From the cell containing the given text, extract its center point as (X, Y) coordinate. 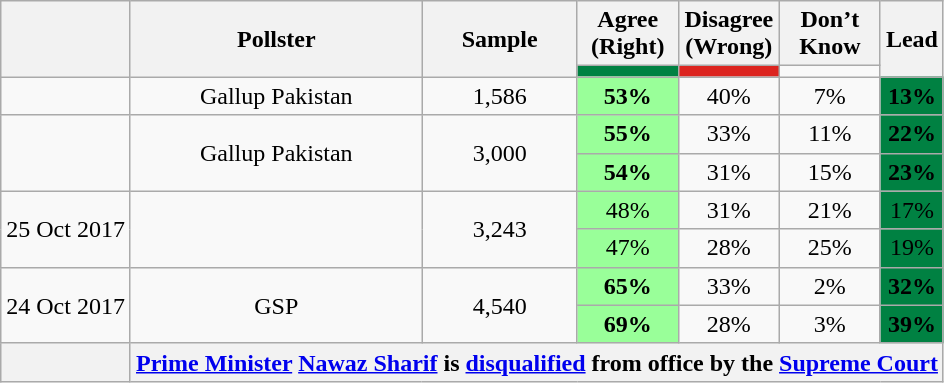
4,540 (500, 305)
7% (830, 96)
Don’t Know (830, 34)
32% (912, 286)
69% (628, 324)
GSP (276, 305)
19% (912, 248)
25 Oct 2017 (66, 229)
21% (830, 210)
3% (830, 324)
2% (830, 286)
Pollster (276, 39)
1,586 (500, 96)
Agree(Right) (628, 34)
Sample (500, 39)
25% (830, 248)
3,243 (500, 229)
39% (912, 324)
55% (628, 134)
47% (628, 248)
54% (628, 172)
Prime Minister Nawaz Sharif is disqualified from office by the Supreme Court (536, 362)
65% (628, 286)
48% (628, 210)
53% (628, 96)
13% (912, 96)
22% (912, 134)
11% (830, 134)
3,000 (500, 153)
23% (912, 172)
Disagree(Wrong) (728, 34)
Lead (912, 39)
24 Oct 2017 (66, 305)
40% (728, 96)
17% (912, 210)
15% (830, 172)
